Determine the (X, Y) coordinate at the center of the cell enclosing the given text.  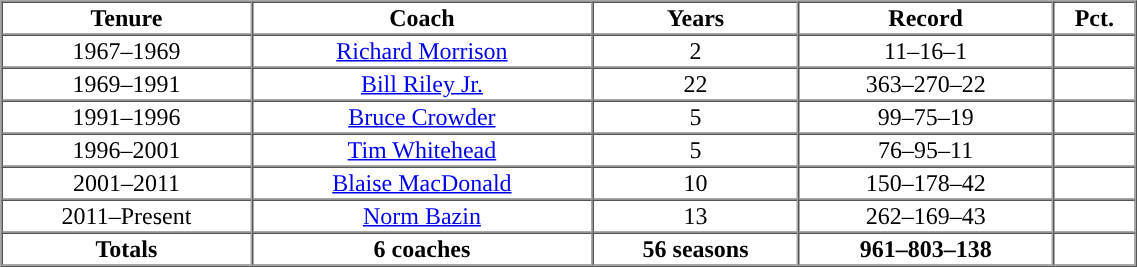
961–803–138 (926, 248)
Pct. (1094, 18)
56 seasons (695, 248)
363–270–22 (926, 84)
Years (695, 18)
Norm Bazin (422, 216)
2011–Present (127, 216)
10 (695, 182)
2 (695, 50)
Totals (127, 248)
6 coaches (422, 248)
22 (695, 84)
Richard Morrison (422, 50)
150–178–42 (926, 182)
2001–2011 (127, 182)
1969–1991 (127, 84)
Bruce Crowder (422, 116)
1991–1996 (127, 116)
11–16–1 (926, 50)
262–169–43 (926, 216)
13 (695, 216)
Bill Riley Jr. (422, 84)
1967–1969 (127, 50)
Record (926, 18)
1996–2001 (127, 150)
Tim Whitehead (422, 150)
76–95–11 (926, 150)
99–75–19 (926, 116)
Coach (422, 18)
Tenure (127, 18)
Blaise MacDonald (422, 182)
